Scan for the cell matching the given text and deliver its [X, Y] coordinate at center. 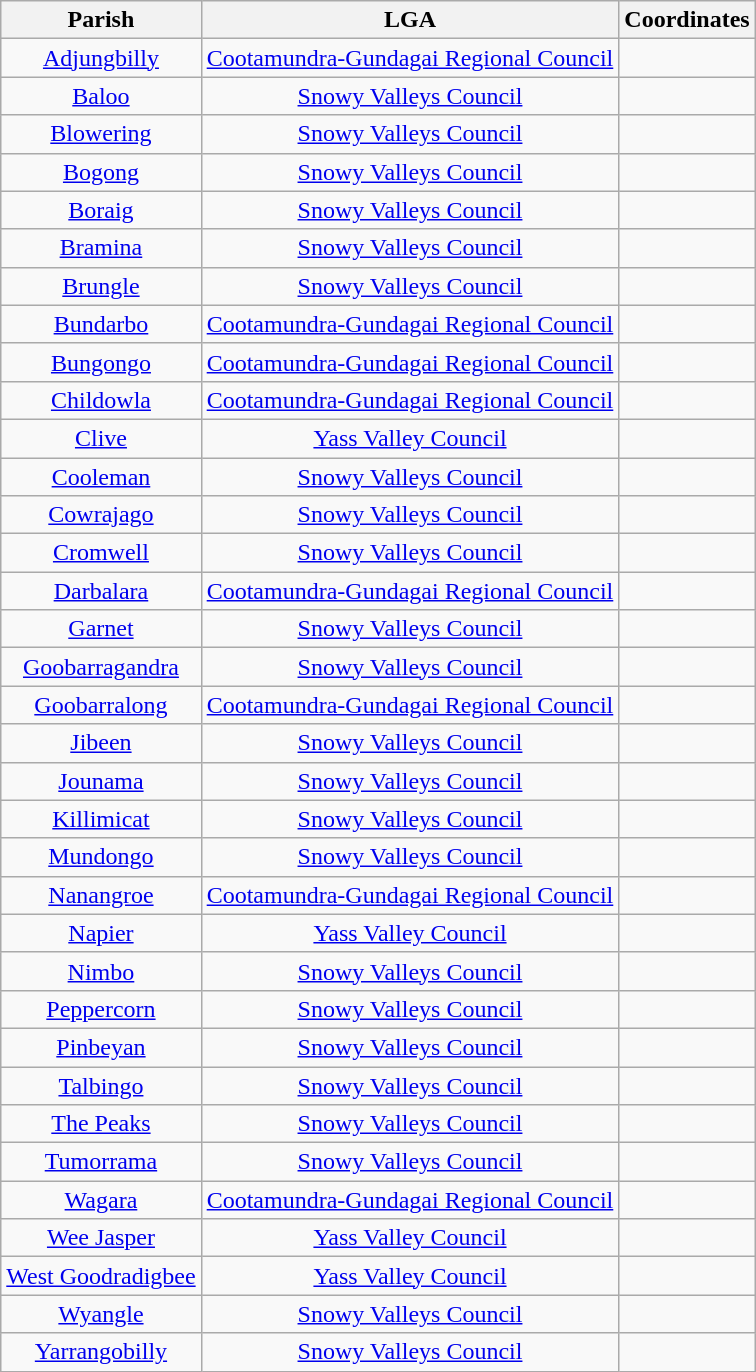
Wyangle [101, 1314]
Yarrangobilly [101, 1352]
Bundarbo [101, 324]
Bungongo [101, 362]
Jounama [101, 781]
Goobarralong [101, 705]
Wagara [101, 1200]
Jibeen [101, 743]
Blowering [101, 134]
Peppercorn [101, 1009]
Napier [101, 933]
Mundongo [101, 857]
Coordinates [687, 20]
Cromwell [101, 553]
Wee Jasper [101, 1238]
Baloo [101, 96]
Brungle [101, 286]
Pinbeyan [101, 1047]
LGA [410, 20]
The Peaks [101, 1124]
West Goodradigbee [101, 1276]
Cowrajago [101, 515]
Clive [101, 438]
Nimbo [101, 971]
Killimicat [101, 819]
Cooleman [101, 477]
Talbingo [101, 1085]
Goobarragandra [101, 667]
Parish [101, 20]
Tumorrama [101, 1162]
Nanangroe [101, 895]
Bogong [101, 172]
Garnet [101, 629]
Darbalara [101, 591]
Adjungbilly [101, 58]
Childowla [101, 400]
Bramina [101, 248]
Boraig [101, 210]
